Extract the (x, y) coordinate from the center of the cell holding the provided text.  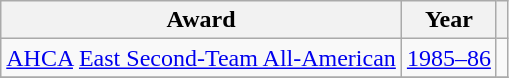
AHCA East Second-Team All-American (202, 58)
Year (448, 20)
1985–86 (448, 58)
Award (202, 20)
